Search for the cell housing the specified text and yield its (x, y) center coordinate. 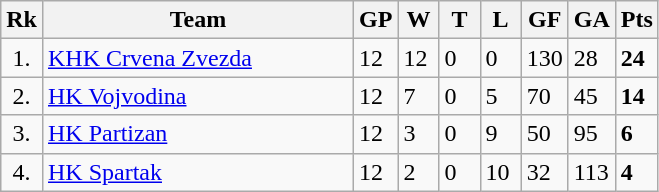
T (460, 20)
GF (544, 20)
3. (22, 134)
6 (636, 134)
2. (22, 96)
Pts (636, 20)
HK Partizan (198, 134)
45 (592, 96)
1. (22, 58)
4. (22, 172)
95 (592, 134)
W (418, 20)
28 (592, 58)
2 (418, 172)
HK Vojvodina (198, 96)
L (500, 20)
130 (544, 58)
32 (544, 172)
5 (500, 96)
7 (418, 96)
113 (592, 172)
GA (592, 20)
GP (376, 20)
50 (544, 134)
3 (418, 134)
70 (544, 96)
Team (198, 20)
Rk (22, 20)
9 (500, 134)
24 (636, 58)
HK Spartak (198, 172)
4 (636, 172)
10 (500, 172)
14 (636, 96)
KHK Crvena Zvezda (198, 58)
